For the text-containing cell, return its midpoint in (x, y) coordinate format. 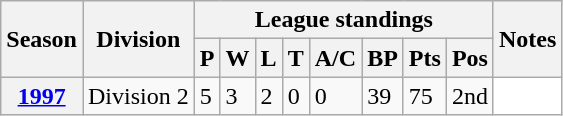
Pts (424, 58)
3 (238, 96)
W (238, 58)
L (268, 58)
2nd (470, 96)
Season (42, 39)
A/C (335, 58)
1997 (42, 96)
Pos (470, 58)
T (296, 58)
5 (207, 96)
39 (383, 96)
Notes (527, 39)
P (207, 58)
League standings (344, 20)
BP (383, 58)
Division 2 (138, 96)
75 (424, 96)
Division (138, 39)
2 (268, 96)
